Provide the (X, Y) coordinate of the cell's center where the given text is located.  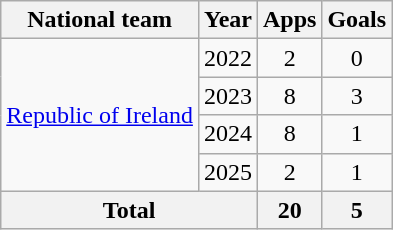
Republic of Ireland (100, 115)
3 (357, 96)
2023 (228, 96)
0 (357, 58)
5 (357, 210)
2024 (228, 134)
2025 (228, 172)
Goals (357, 20)
2022 (228, 58)
National team (100, 20)
Total (130, 210)
20 (289, 210)
Year (228, 20)
Apps (289, 20)
